Determine the [X, Y] coordinate at the center of the cell enclosing the given text.  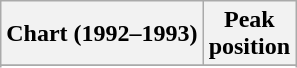
Chart (1992–1993) [102, 34]
Peakposition [249, 34]
